From the cell containing the given text, extract its center point as (x, y) coordinate. 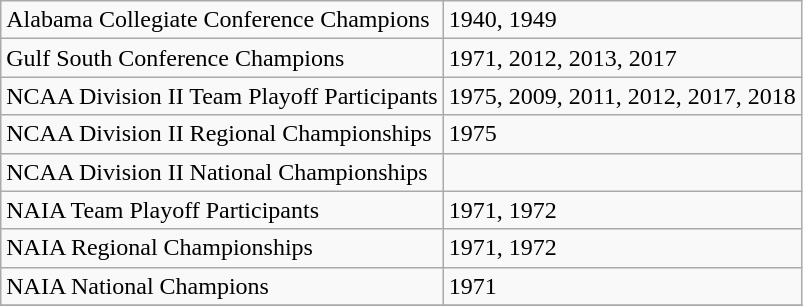
1971, 2012, 2013, 2017 (622, 58)
NCAA Division II National Championships (222, 172)
NAIA Team Playoff Participants (222, 210)
Alabama Collegiate Conference Champions (222, 20)
1940, 1949 (622, 20)
NAIA Regional Championships (222, 248)
NCAA Division II Team Playoff Participants (222, 96)
1975 (622, 134)
Gulf South Conference Champions (222, 58)
NAIA National Champions (222, 286)
1975, 2009, 2011, 2012, 2017, 2018 (622, 96)
NCAA Division II Regional Championships (222, 134)
1971 (622, 286)
